Output the (x, y) coordinate of the center of the cell containing the given text.  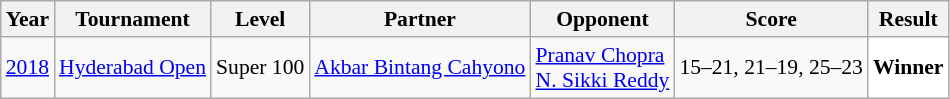
2018 (28, 68)
Opponent (602, 19)
Winner (908, 68)
Tournament (132, 19)
Partner (420, 19)
15–21, 21–19, 25–23 (771, 68)
Pranav Chopra N. Sikki Reddy (602, 68)
Akbar Bintang Cahyono (420, 68)
Result (908, 19)
Year (28, 19)
Score (771, 19)
Super 100 (260, 68)
Level (260, 19)
Hyderabad Open (132, 68)
